Output the (x, y) coordinate of the center of the cell containing the given text.  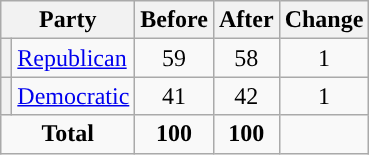
Total (68, 134)
41 (174, 96)
59 (174, 58)
42 (246, 96)
After (246, 20)
Democratic (74, 96)
Before (174, 20)
58 (246, 58)
Change (324, 20)
Republican (74, 58)
Party (68, 20)
